For the text-containing cell, return its midpoint in [X, Y] coordinate format. 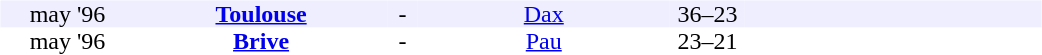
23–21 [708, 42]
Brive [260, 42]
Toulouse [260, 14]
Pau [544, 42]
Dax [544, 14]
36–23 [708, 14]
